Detect which cell encompasses the target text, then output its (X, Y) center coordinate. 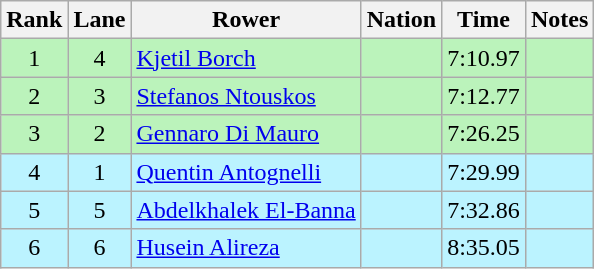
Stefanos Ntouskos (246, 96)
7:12.77 (484, 96)
Notes (559, 20)
Abdelkhalek El-Banna (246, 210)
Rower (246, 20)
Rank (34, 20)
7:26.25 (484, 134)
Time (484, 20)
Gennaro Di Mauro (246, 134)
Husein Alireza (246, 248)
Kjetil Borch (246, 58)
7:10.97 (484, 58)
8:35.05 (484, 248)
7:29.99 (484, 172)
7:32.86 (484, 210)
Lane (100, 20)
Nation (401, 20)
Quentin Antognelli (246, 172)
